Determine the [X, Y] coordinate at the center of the cell enclosing the given text.  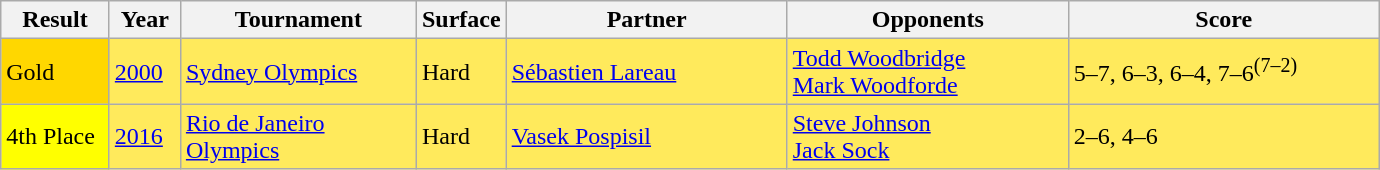
5–7, 6–3, 6–4, 7–6(7–2) [1224, 72]
Year [144, 20]
Opponents [928, 20]
Sydney Olympics [298, 72]
Rio de Janeiro Olympics [298, 136]
Steve Johnson Jack Sock [928, 136]
Result [56, 20]
2–6, 4–6 [1224, 136]
Surface [461, 20]
Vasek Pospisil [646, 136]
Todd Woodbridge Mark Woodforde [928, 72]
Sébastien Lareau [646, 72]
Score [1224, 20]
4th Place [56, 136]
Partner [646, 20]
2016 [144, 136]
Tournament [298, 20]
2000 [144, 72]
Gold [56, 72]
